Detect which cell encompasses the target text, then output its [X, Y] center coordinate. 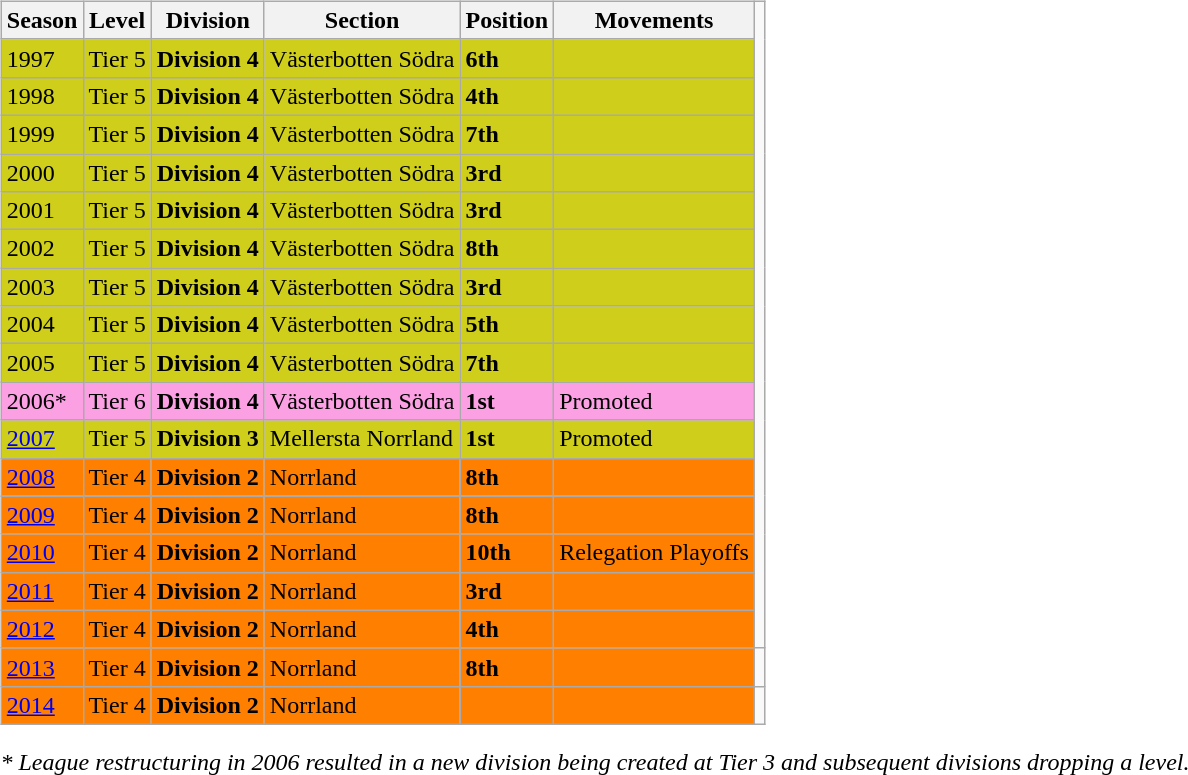
Section [362, 20]
2009 [42, 515]
Movements [654, 20]
2012 [42, 629]
1998 [42, 96]
2005 [42, 363]
10th [507, 553]
Level [117, 20]
Division 3 [208, 439]
2004 [42, 325]
2007 [42, 439]
Relegation Playoffs [654, 553]
2003 [42, 287]
2008 [42, 477]
2013 [42, 667]
5th [507, 325]
1997 [42, 58]
Division [208, 20]
2002 [42, 249]
6th [507, 58]
2011 [42, 591]
Tier 6 [117, 401]
2006* [42, 401]
Position [507, 20]
2000 [42, 173]
2010 [42, 553]
Mellersta Norrland [362, 439]
2014 [42, 705]
1999 [42, 134]
Season [42, 20]
2001 [42, 211]
